Provide the (x, y) coordinate of the cell's center where the given text is located.  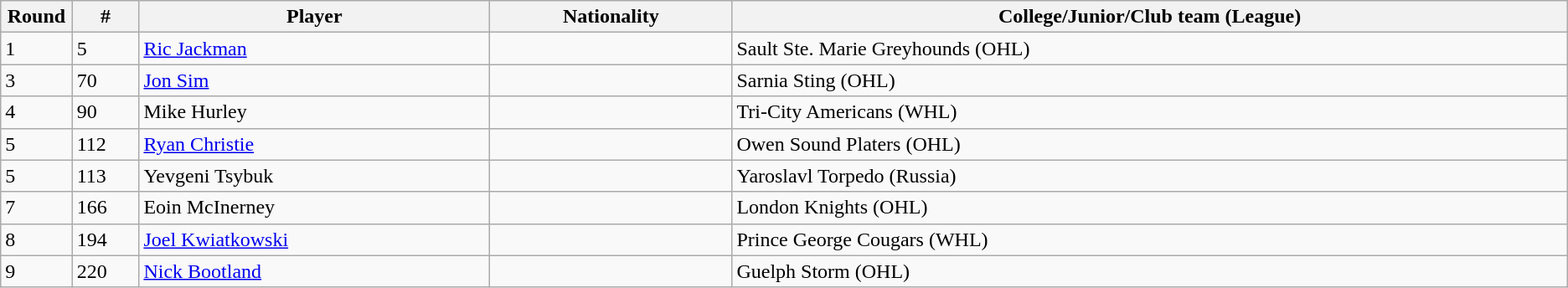
Round (37, 17)
Yevgeni Tsybuk (315, 176)
90 (106, 112)
113 (106, 176)
London Knights (OHL) (1149, 208)
Ryan Christie (315, 144)
Sarnia Sting (OHL) (1149, 80)
8 (37, 239)
Nationality (611, 17)
College/Junior/Club team (League) (1149, 17)
# (106, 17)
Yaroslavl Torpedo (Russia) (1149, 176)
7 (37, 208)
112 (106, 144)
Player (315, 17)
Owen Sound Platers (OHL) (1149, 144)
4 (37, 112)
Tri-City Americans (WHL) (1149, 112)
Mike Hurley (315, 112)
Eoin McInerney (315, 208)
Guelph Storm (OHL) (1149, 271)
166 (106, 208)
Sault Ste. Marie Greyhounds (OHL) (1149, 49)
Prince George Cougars (WHL) (1149, 239)
1 (37, 49)
Nick Bootland (315, 271)
Ric Jackman (315, 49)
3 (37, 80)
Joel Kwiatkowski (315, 239)
220 (106, 271)
194 (106, 239)
Jon Sim (315, 80)
9 (37, 271)
70 (106, 80)
